Provide the (x, y) coordinate of the cell's center where the given text is located.  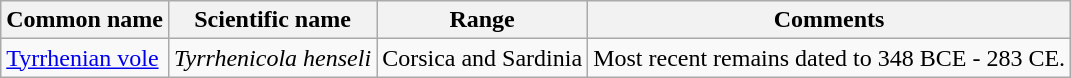
Tyrrhenian vole (85, 58)
Range (482, 20)
Scientific name (272, 20)
Tyrrhenicola henseli (272, 58)
Comments (830, 20)
Most recent remains dated to 348 BCE - 283 CE. (830, 58)
Corsica and Sardinia (482, 58)
Common name (85, 20)
